Search for the cell housing the specified text and yield its (x, y) center coordinate. 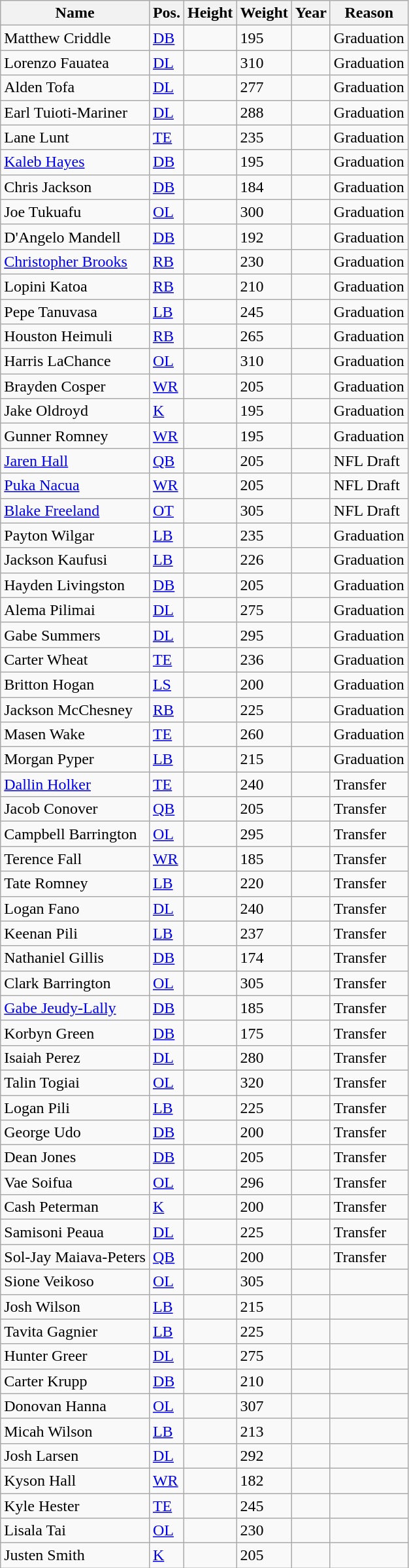
Britton Hogan (75, 684)
Jacob Conover (75, 809)
Year (311, 13)
307 (264, 1406)
OT (166, 510)
Dean Jones (75, 1158)
Talin Togiai (75, 1082)
Sol-Jay Maiava-Peters (75, 1257)
Kyle Hester (75, 1505)
Dallin Holker (75, 784)
Jaren Hall (75, 461)
Nathaniel Gillis (75, 958)
Kyson Hall (75, 1480)
Jackson McChesney (75, 709)
277 (264, 88)
213 (264, 1431)
300 (264, 212)
184 (264, 187)
192 (264, 237)
Payton Wilgar (75, 535)
Josh Larsen (75, 1456)
Height (210, 13)
Sione Veikoso (75, 1282)
Gabe Jeudy-Lally (75, 1008)
Terence Fall (75, 859)
Hayden Livingston (75, 585)
Gabe Summers (75, 635)
Chris Jackson (75, 187)
Justen Smith (75, 1556)
320 (264, 1082)
Kaleb Hayes (75, 162)
Clark Barrington (75, 983)
292 (264, 1456)
Tate Romney (75, 884)
Pepe Tanuvasa (75, 312)
280 (264, 1058)
Christopher Brooks (75, 261)
265 (264, 337)
Lorenzo Fauatea (75, 63)
260 (264, 735)
226 (264, 560)
Name (75, 13)
Donovan Hanna (75, 1406)
Joe Tukuafu (75, 212)
Tavita Gagnier (75, 1331)
LS (166, 684)
Keenan Pili (75, 933)
Matthew Criddle (75, 38)
George Udo (75, 1133)
Vae Soifua (75, 1182)
174 (264, 958)
Lane Lunt (75, 137)
Micah Wilson (75, 1431)
Masen Wake (75, 735)
Hunter Greer (75, 1356)
Josh Wilson (75, 1307)
Morgan Pyper (75, 759)
Cash Peterman (75, 1207)
Jackson Kaufusi (75, 560)
Alden Tofa (75, 88)
Logan Pili (75, 1108)
Harris LaChance (75, 361)
Alema Pilimai (75, 610)
Lopini Katoa (75, 286)
Earl Tuioti-Mariner (75, 112)
Gunner Romney (75, 436)
Reason (368, 13)
Carter Krupp (75, 1381)
Houston Heimuli (75, 337)
Carter Wheat (75, 659)
Korbyn Green (75, 1033)
236 (264, 659)
220 (264, 884)
Jake Oldroyd (75, 411)
Isaiah Perez (75, 1058)
Weight (264, 13)
Brayden Cosper (75, 386)
296 (264, 1182)
288 (264, 112)
Puka Nacua (75, 486)
182 (264, 1480)
Campbell Barrington (75, 834)
Logan Fano (75, 909)
Lisala Tai (75, 1531)
Blake Freeland (75, 510)
237 (264, 933)
175 (264, 1033)
D'Angelo Mandell (75, 237)
Samisoni Peaua (75, 1232)
Pos. (166, 13)
